From the cell containing the given text, extract its center point as [X, Y] coordinate. 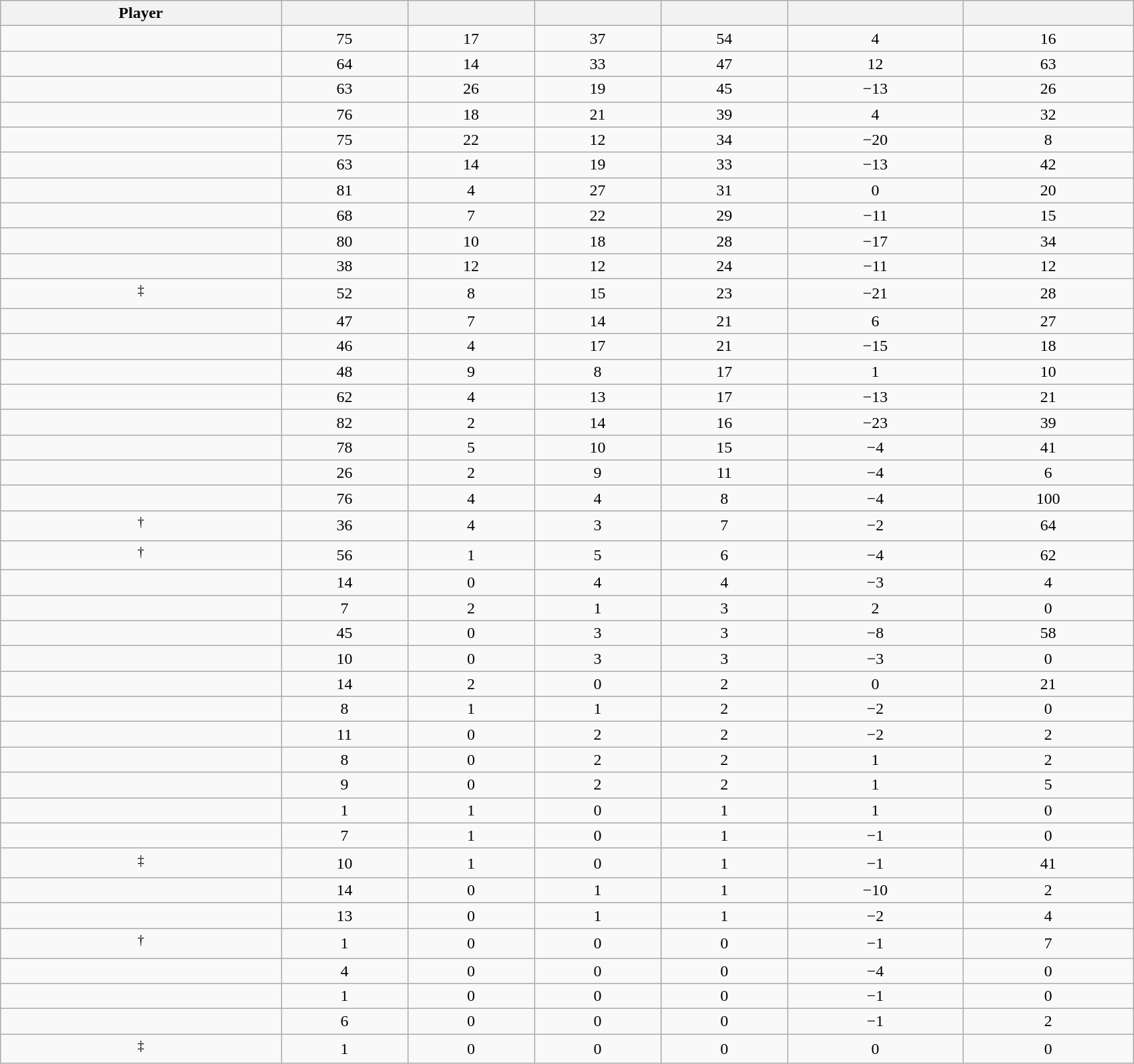
−15 [875, 346]
100 [1048, 498]
38 [344, 266]
23 [724, 294]
−23 [875, 422]
52 [344, 294]
−17 [875, 241]
48 [344, 372]
56 [344, 556]
78 [344, 447]
−20 [875, 140]
29 [724, 215]
54 [724, 39]
31 [724, 190]
37 [598, 39]
24 [724, 266]
−8 [875, 633]
58 [1048, 633]
81 [344, 190]
36 [344, 525]
−21 [875, 294]
Player [141, 13]
82 [344, 422]
32 [1048, 114]
68 [344, 215]
80 [344, 241]
20 [1048, 190]
46 [344, 346]
42 [1048, 165]
−10 [875, 891]
